Search for the cell housing the specified text and yield its [X, Y] center coordinate. 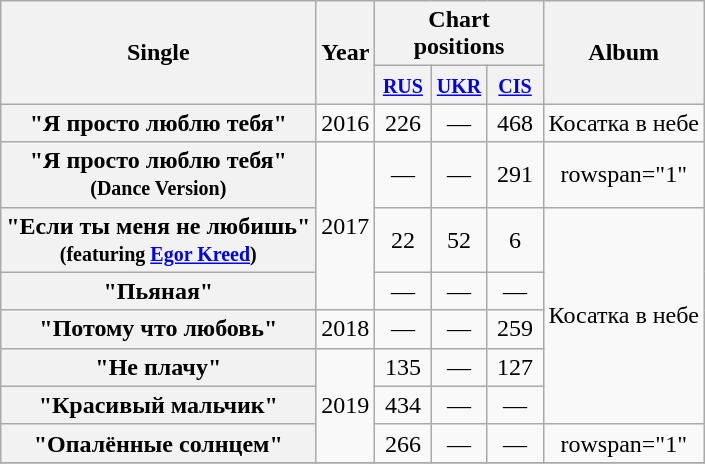
"Не плачу" [158, 367]
Single [158, 52]
"Опалённые солнцем" [158, 443]
52 [459, 240]
UKR [459, 85]
Album [624, 52]
Chart positions [459, 34]
468 [515, 123]
135 [403, 367]
RUS [403, 85]
"Потому что любовь" [158, 329]
291 [515, 174]
259 [515, 329]
434 [403, 405]
2019 [346, 405]
226 [403, 123]
Year [346, 52]
"Пьяная" [158, 291]
266 [403, 443]
2016 [346, 123]
"Красивый мальчик" [158, 405]
CIS [515, 85]
"Я просто люблю тебя"(Dance Version) [158, 174]
"Я просто люблю тебя" [158, 123]
2018 [346, 329]
2017 [346, 226]
22 [403, 240]
"Если ты меня не любишь"(featuring Egor Kreed) [158, 240]
6 [515, 240]
127 [515, 367]
